From the cell containing the given text, extract its center point as (X, Y) coordinate. 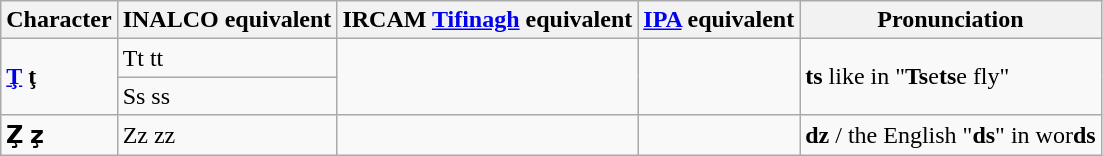
Pronunciation (950, 20)
Ţ ţ (59, 77)
dz / the English "ds" in words (950, 135)
IPA equivalent (719, 20)
Tt tt (227, 58)
Ss ss (227, 96)
Z̧ z̧ (59, 135)
Character (59, 20)
IRCAM Tifinagh equivalent (488, 20)
INALCO equivalent (227, 20)
Zz zz (227, 135)
ts like in "Tsetse fly" (950, 77)
